Locate the cell with the specified text and output its [x, y] center coordinate. 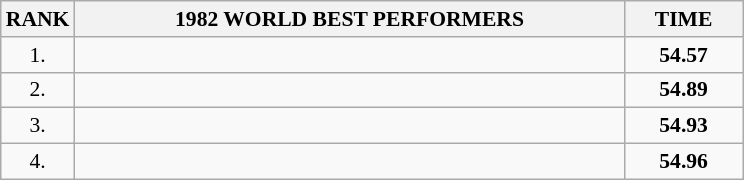
4. [38, 162]
3. [38, 126]
54.57 [684, 55]
2. [38, 90]
TIME [684, 19]
1982 WORLD BEST PERFORMERS [349, 19]
54.93 [684, 126]
1. [38, 55]
54.89 [684, 90]
54.96 [684, 162]
RANK [38, 19]
